Return the (X, Y) coordinate for the center point of the cell that contains the specified text.  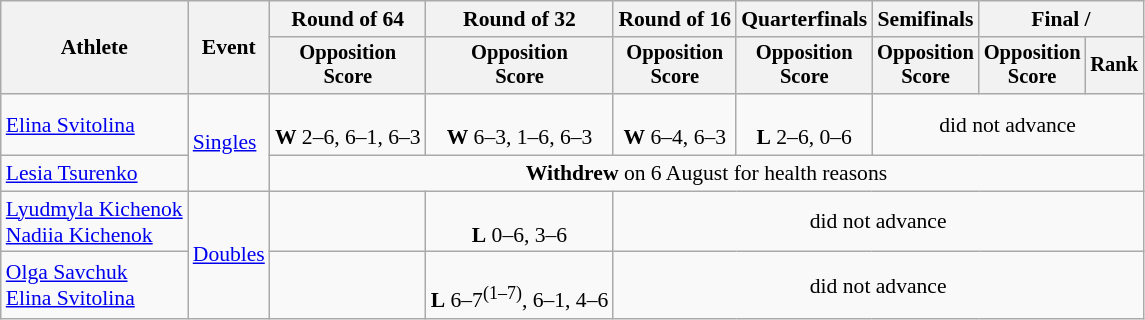
Round of 64 (348, 19)
Rank (1114, 66)
Withdrew on 6 August for health reasons (706, 174)
W 6–3, 1–6, 6–3 (520, 124)
L 2–6, 0–6 (804, 124)
Lyudmyla Kichenok Nadiia Kichenok (94, 222)
Doubles (229, 255)
Final / (1061, 19)
Round of 32 (520, 19)
Quarterfinals (804, 19)
Lesia Tsurenko (94, 174)
Singles (229, 142)
L 0–6, 3–6 (520, 222)
W 6–4, 6–3 (674, 124)
Event (229, 48)
Olga SavchukElina Svitolina (94, 286)
Round of 16 (674, 19)
Athlete (94, 48)
Semifinals (926, 19)
L 6–7(1–7), 6–1, 4–6 (520, 286)
Elina Svitolina (94, 124)
W 2–6, 6–1, 6–3 (348, 124)
